Search for the cell housing the specified text and yield its [X, Y] center coordinate. 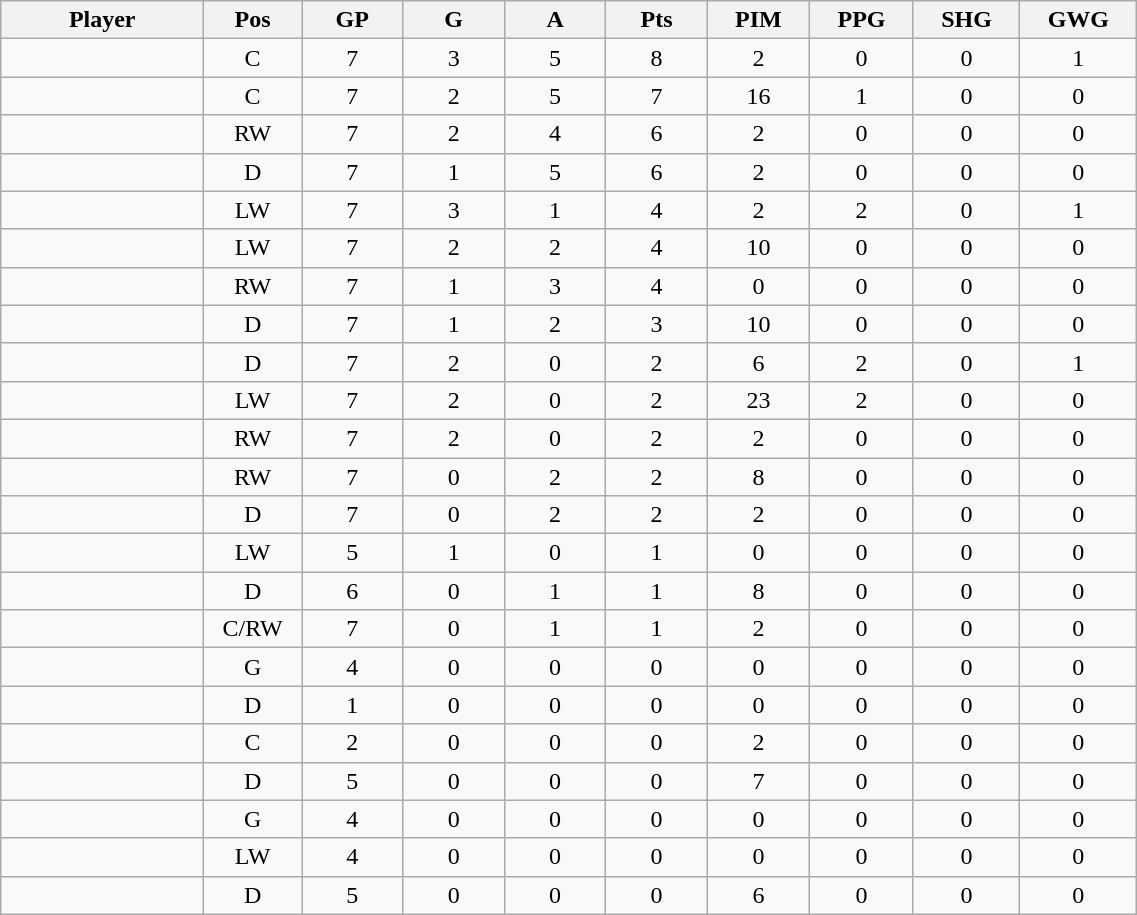
Player [102, 20]
GWG [1078, 20]
C/RW [253, 629]
PIM [758, 20]
A [554, 20]
SHG [966, 20]
16 [758, 96]
Pts [656, 20]
PPG [862, 20]
GP [352, 20]
23 [758, 400]
Pos [253, 20]
